Identify which cell holds the provided text, then report its [X, Y] central coordinate. 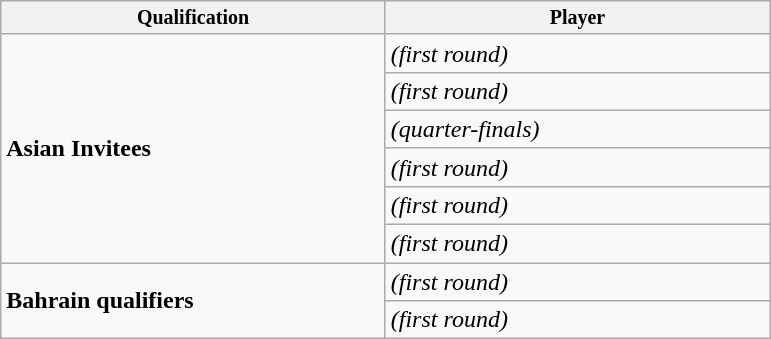
Qualification [193, 18]
Asian Invitees [193, 148]
Bahrain qualifiers [193, 301]
(quarter-finals) [577, 129]
Player [577, 18]
